Extract the (x, y) coordinate from the center of the cell holding the provided text.  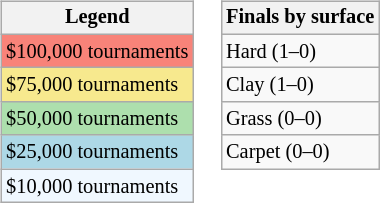
Clay (1–0) (300, 85)
Finals by surface (300, 18)
Legend (97, 18)
$50,000 tournaments (97, 119)
$10,000 tournaments (97, 186)
Hard (1–0) (300, 51)
Grass (0–0) (300, 119)
$25,000 tournaments (97, 152)
$75,000 tournaments (97, 85)
Carpet (0–0) (300, 152)
$100,000 tournaments (97, 51)
